Return the [X, Y] coordinate for the center point of the cell that contains the specified text.  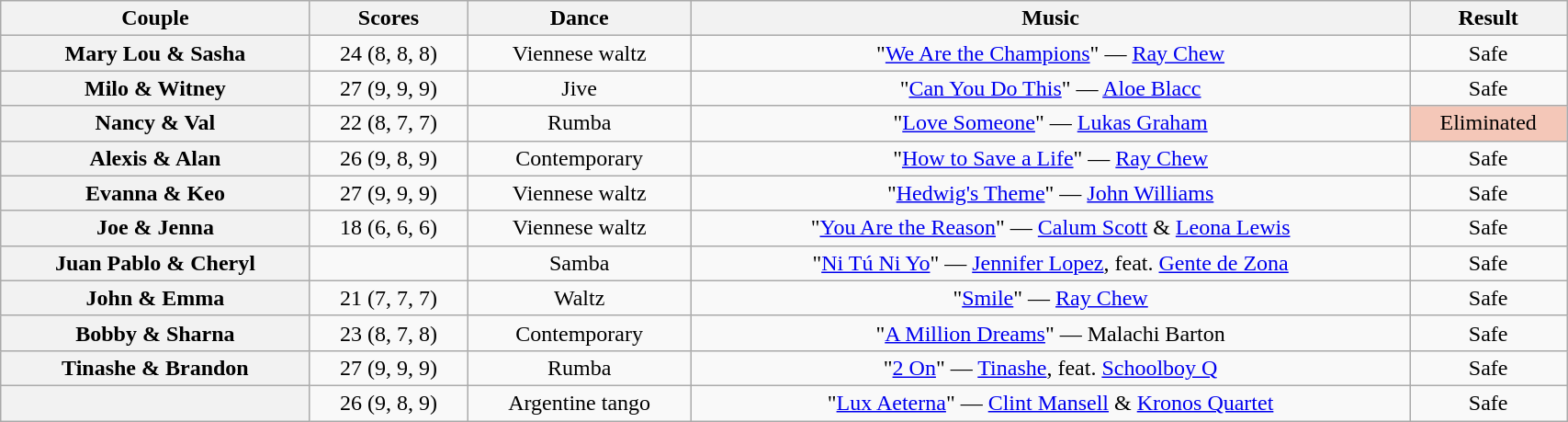
"Love Someone" — Lukas Graham [1050, 123]
Tinashe & Brandon [155, 368]
21 (7, 7, 7) [389, 298]
Nancy & Val [155, 123]
24 (8, 8, 8) [389, 53]
Waltz [580, 298]
"How to Save a Life" — Ray Chew [1050, 158]
Dance [580, 18]
"Ni Tú Ni Yo" — Jennifer Lopez, feat. Gente de Zona [1050, 263]
"We Are the Champions" — Ray Chew [1050, 53]
Bobby & Sharna [155, 333]
Samba [580, 263]
Alexis & Alan [155, 158]
Evanna & Keo [155, 193]
"Hedwig's Theme" — John Williams [1050, 193]
"You Are the Reason" — Calum Scott & Leona Lewis [1050, 228]
Joe & Jenna [155, 228]
Result [1488, 18]
Mary Lou & Sasha [155, 53]
Juan Pablo & Cheryl [155, 263]
Argentine tango [580, 403]
Scores [389, 18]
Milo & Witney [155, 88]
"A Million Dreams" — Malachi Barton [1050, 333]
23 (8, 7, 8) [389, 333]
"Can You Do This" — Aloe Blacc [1050, 88]
18 (6, 6, 6) [389, 228]
Eliminated [1488, 123]
"2 On" — Tinashe, feat. Schoolboy Q [1050, 368]
Couple [155, 18]
Jive [580, 88]
Music [1050, 18]
"Smile" — Ray Chew [1050, 298]
22 (8, 7, 7) [389, 123]
"Lux Aeterna" — Clint Mansell & Kronos Quartet [1050, 403]
John & Emma [155, 298]
